Return the (x, y) coordinate for the center point of the cell that contains the specified text.  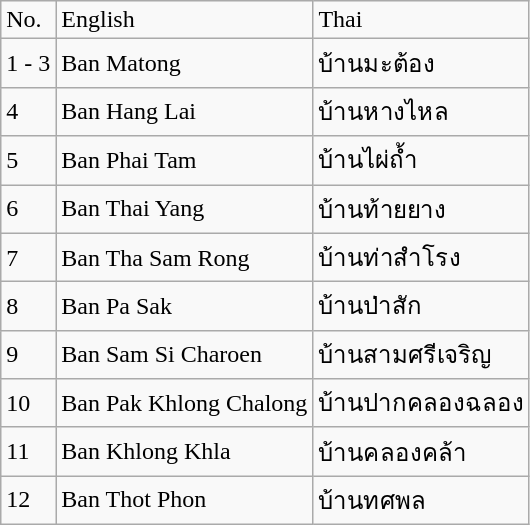
บ้านป่าสัก (422, 306)
บ้านท่าสำโรง (422, 258)
Ban Thot Phon (184, 500)
6 (28, 208)
บ้านคลองคล้า (422, 452)
9 (28, 354)
10 (28, 404)
Ban Tha Sam Rong (184, 258)
บ้านหางไหล (422, 112)
บ้านปากคลองฉลอง (422, 404)
Ban Thai Yang (184, 208)
English (184, 20)
บ้านไผ่ถ้ำ (422, 160)
Ban Matong (184, 64)
บ้านมะต้อง (422, 64)
No. (28, 20)
Ban Pa Sak (184, 306)
8 (28, 306)
12 (28, 500)
1 - 3 (28, 64)
Thai (422, 20)
บ้านท้ายยาง (422, 208)
Ban Phai Tam (184, 160)
Ban Hang Lai (184, 112)
4 (28, 112)
บ้านสามศรีเจริญ (422, 354)
7 (28, 258)
5 (28, 160)
11 (28, 452)
Ban Pak Khlong Chalong (184, 404)
บ้านทศพล (422, 500)
Ban Khlong Khla (184, 452)
Ban Sam Si Charoen (184, 354)
